Extract the (X, Y) coordinate from the center of the cell holding the provided text.  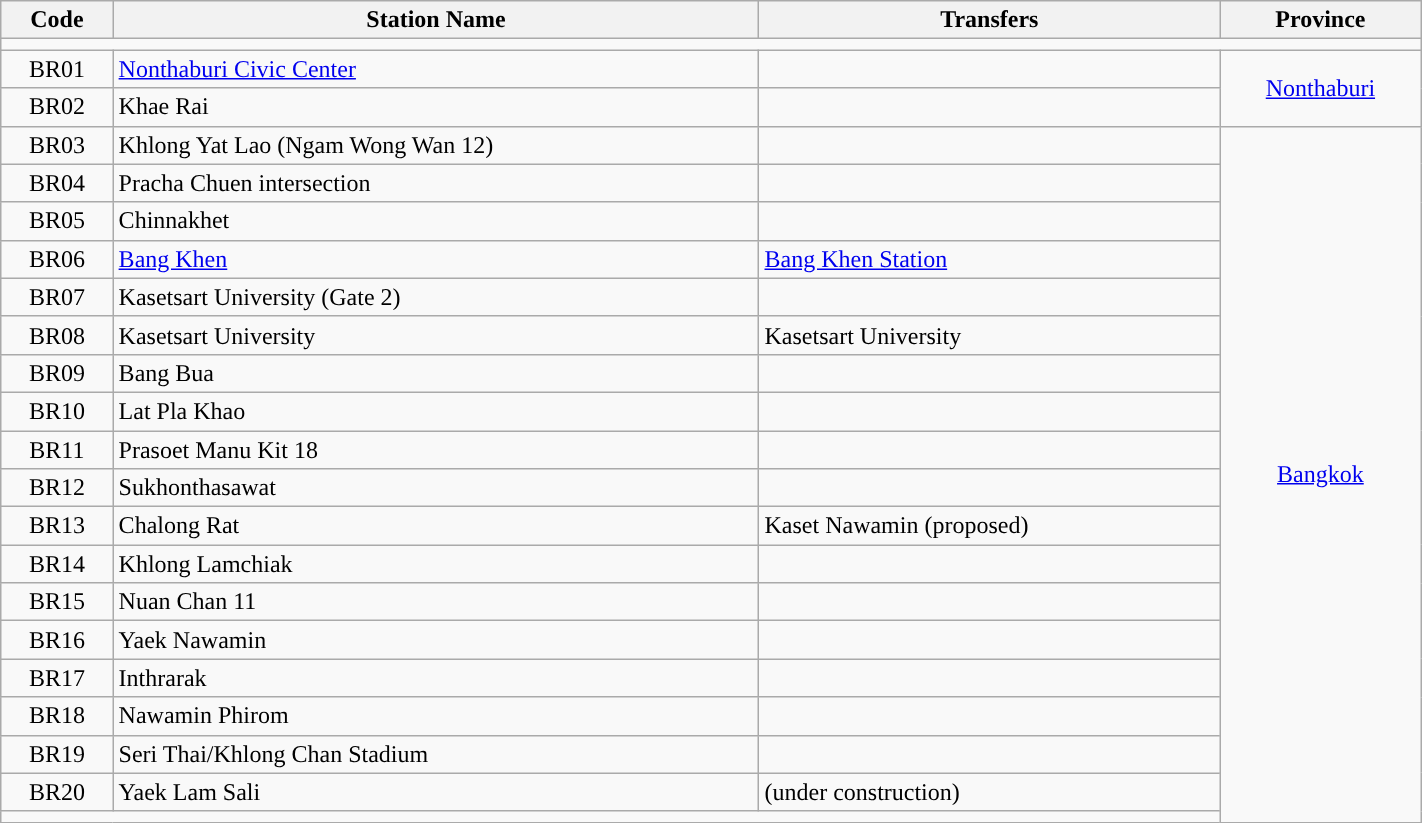
Pracha Chuen intersection (436, 183)
Bangkok (1321, 474)
Lat Pla Khao (436, 411)
Yaek Nawamin (436, 640)
Sukhonthasawat (436, 488)
Yaek Lam Sali (436, 792)
BR15 (57, 602)
BR05 (57, 221)
Kaset Nawamin (proposed) (990, 526)
Nonthaburi Civic Center (436, 69)
Code (57, 20)
Transfers (990, 20)
BR11 (57, 449)
Kasetsart University (Gate 2) (436, 297)
Station Name (436, 20)
Bang Khen Station (990, 259)
Nonthaburi (1321, 88)
BR12 (57, 488)
Khlong Lamchiak (436, 564)
Inthrarak (436, 678)
Khae Rai (436, 107)
BR14 (57, 564)
Chalong Rat (436, 526)
BR04 (57, 183)
BR09 (57, 373)
BR07 (57, 297)
BR13 (57, 526)
BR10 (57, 411)
(under construction) (990, 792)
Khlong Yat Lao (Ngam Wong Wan 12) (436, 145)
Prasoet Manu Kit 18 (436, 449)
BR06 (57, 259)
BR19 (57, 754)
BR08 (57, 335)
BR20 (57, 792)
BR18 (57, 716)
BR03 (57, 145)
Seri Thai/Khlong Chan Stadium (436, 754)
Bang Khen (436, 259)
Province (1321, 20)
Bang Bua (436, 373)
Chinnakhet (436, 221)
BR17 (57, 678)
BR02 (57, 107)
BR01 (57, 69)
BR16 (57, 640)
Nawamin Phirom (436, 716)
Nuan Chan 11 (436, 602)
